Return [X, Y] of the center of cell containing provided text 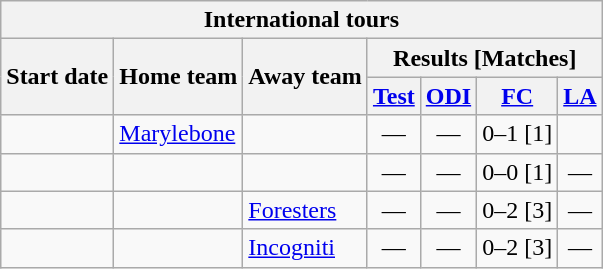
Start date [58, 77]
Marylebone [178, 134]
FC [518, 96]
0–1 [1] [518, 134]
Away team [306, 77]
LA [580, 96]
Test [394, 96]
Results [Matches] [484, 58]
International tours [302, 20]
ODI [448, 96]
Foresters [306, 210]
0–0 [1] [518, 172]
Incogniti [306, 248]
Home team [178, 77]
